Return the [x, y] coordinate for the center point of the cell that contains the specified text.  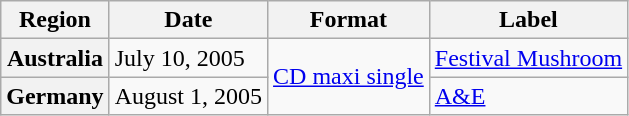
Germany [55, 96]
Format [349, 20]
August 1, 2005 [188, 96]
Label [528, 20]
July 10, 2005 [188, 58]
Festival Mushroom [528, 58]
Region [55, 20]
Australia [55, 58]
CD maxi single [349, 77]
A&E [528, 96]
Date [188, 20]
